Scan for the cell matching the given text and deliver its (X, Y) coordinate at center. 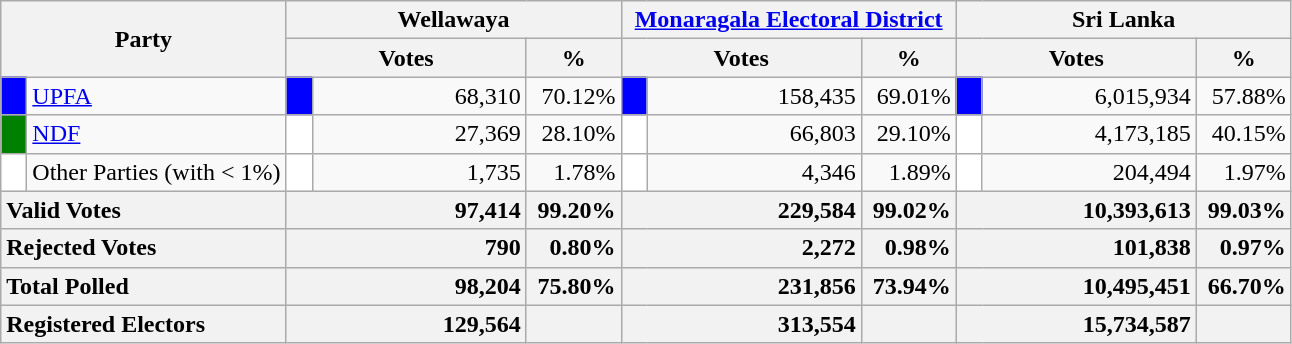
98,204 (406, 286)
1,735 (419, 172)
75.80% (574, 286)
57.88% (1244, 96)
Total Polled (144, 286)
0.98% (908, 248)
6,015,934 (1089, 96)
66,803 (754, 134)
UPFA (156, 96)
Wellawaya (454, 20)
1.97% (1244, 172)
NDF (156, 134)
Party (144, 39)
229,584 (741, 210)
29.10% (908, 134)
129,564 (406, 324)
313,554 (741, 324)
99.03% (1244, 210)
0.80% (574, 248)
69.01% (908, 96)
0.97% (1244, 248)
Rejected Votes (144, 248)
Registered Electors (144, 324)
790 (406, 248)
28.10% (574, 134)
10,393,613 (1076, 210)
99.20% (574, 210)
2,272 (741, 248)
231,856 (741, 286)
Valid Votes (144, 210)
73.94% (908, 286)
1.89% (908, 172)
27,369 (419, 134)
68,310 (419, 96)
4,173,185 (1089, 134)
66.70% (1244, 286)
1.78% (574, 172)
Monaragala Electoral District (788, 20)
Sri Lanka (1124, 20)
10,495,451 (1076, 286)
101,838 (1076, 248)
40.15% (1244, 134)
70.12% (574, 96)
Other Parties (with < 1%) (156, 172)
97,414 (406, 210)
204,494 (1089, 172)
15,734,587 (1076, 324)
158,435 (754, 96)
4,346 (754, 172)
99.02% (908, 210)
